Scan for the cell matching the given text and deliver its (X, Y) coordinate at center. 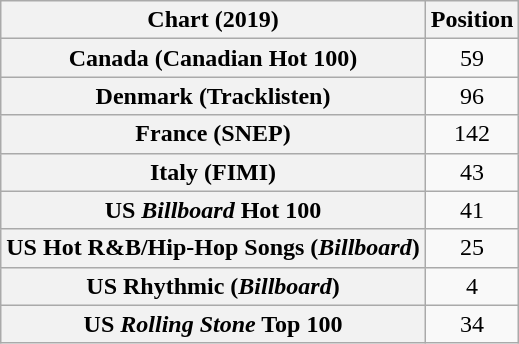
25 (472, 248)
34 (472, 324)
43 (472, 172)
US Rolling Stone Top 100 (213, 324)
4 (472, 286)
US Hot R&B/Hip-Hop Songs (Billboard) (213, 248)
US Billboard Hot 100 (213, 210)
59 (472, 58)
142 (472, 134)
Denmark (Tracklisten) (213, 96)
Canada (Canadian Hot 100) (213, 58)
US Rhythmic (Billboard) (213, 286)
41 (472, 210)
Italy (FIMI) (213, 172)
96 (472, 96)
Chart (2019) (213, 20)
Position (472, 20)
France (SNEP) (213, 134)
